Detect which cell encompasses the target text, then output its [x, y] center coordinate. 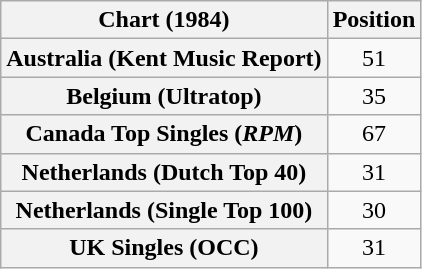
67 [374, 134]
51 [374, 58]
30 [374, 210]
Belgium (Ultratop) [164, 96]
UK Singles (OCC) [164, 248]
Netherlands (Single Top 100) [164, 210]
Netherlands (Dutch Top 40) [164, 172]
Chart (1984) [164, 20]
Position [374, 20]
Canada Top Singles (RPM) [164, 134]
35 [374, 96]
Australia (Kent Music Report) [164, 58]
